Extract the [X, Y] coordinate from the center of the cell holding the provided text.  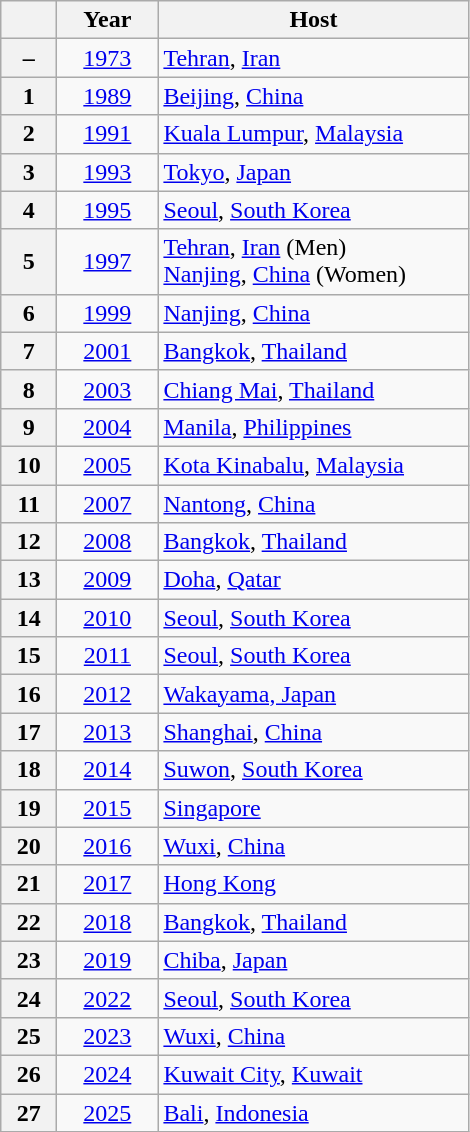
1989 [108, 96]
2001 [108, 351]
1997 [108, 262]
2003 [108, 389]
2025 [108, 1113]
11 [29, 503]
Kuala Lumpur, Malaysia [314, 134]
2023 [108, 1036]
19 [29, 808]
26 [29, 1074]
Tehran, Iran [314, 58]
1993 [108, 172]
Suwon, South Korea [314, 770]
1991 [108, 134]
Manila, Philippines [314, 427]
2009 [108, 580]
13 [29, 580]
25 [29, 1036]
Beijing, China [314, 96]
Bali, Indonesia [314, 1113]
8 [29, 389]
Hong Kong [314, 884]
2024 [108, 1074]
Doha, Qatar [314, 580]
14 [29, 618]
2019 [108, 960]
Chiba, Japan [314, 960]
7 [29, 351]
21 [29, 884]
24 [29, 998]
– [29, 58]
Chiang Mai, Thailand [314, 389]
6 [29, 313]
22 [29, 922]
Tokyo, Japan [314, 172]
Year [108, 20]
10 [29, 465]
1 [29, 96]
Nanjing, China [314, 313]
18 [29, 770]
Singapore [314, 808]
2016 [108, 846]
Tehran, Iran (Men) Nanjing, China (Women) [314, 262]
27 [29, 1113]
9 [29, 427]
Kuwait City, Kuwait [314, 1074]
2018 [108, 922]
12 [29, 542]
1995 [108, 210]
2012 [108, 694]
2008 [108, 542]
2014 [108, 770]
2 [29, 134]
2013 [108, 732]
2005 [108, 465]
1999 [108, 313]
16 [29, 694]
2017 [108, 884]
Host [314, 20]
15 [29, 656]
2004 [108, 427]
2011 [108, 656]
2022 [108, 998]
2010 [108, 618]
4 [29, 210]
Shanghai, China [314, 732]
Kota Kinabalu, Malaysia [314, 465]
2015 [108, 808]
Wakayama, Japan [314, 694]
5 [29, 262]
17 [29, 732]
Nantong, China [314, 503]
23 [29, 960]
20 [29, 846]
3 [29, 172]
2007 [108, 503]
1973 [108, 58]
